Find where the given text appears and provide that cell's center as (X, Y) coordinate. 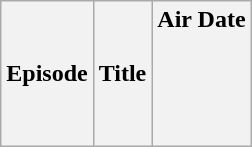
Title (122, 74)
Episode (47, 74)
Air Date (202, 74)
